Capture the cell that displays the provided text and extract its (x, y) central coordinate. 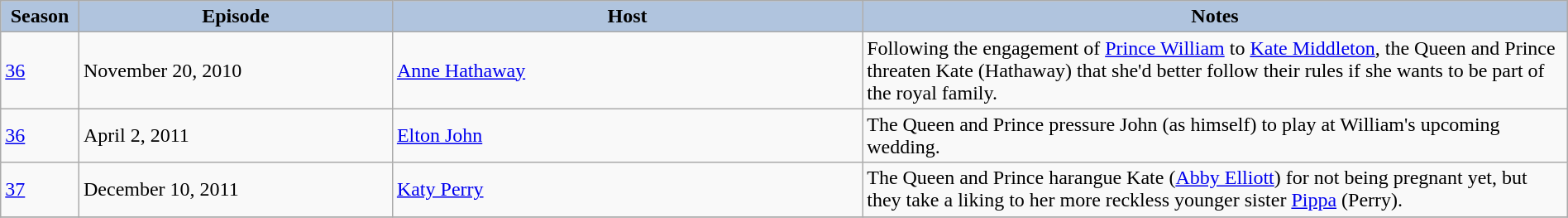
37 (40, 189)
April 2, 2011 (235, 136)
November 20, 2010 (235, 70)
Anne Hathaway (627, 70)
December 10, 2011 (235, 189)
Season (40, 17)
Katy Perry (627, 189)
Host (627, 17)
The Queen and Prince pressure John (as himself) to play at William's upcoming wedding. (1216, 136)
Notes (1216, 17)
Elton John (627, 136)
Episode (235, 17)
